For the text-containing cell, return its midpoint in [x, y] coordinate format. 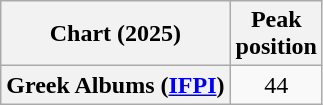
44 [276, 85]
Peak position [276, 34]
Greek Albums (IFPI) [116, 85]
Chart (2025) [116, 34]
